Find where the given text appears and provide that cell's center as [X, Y] coordinate. 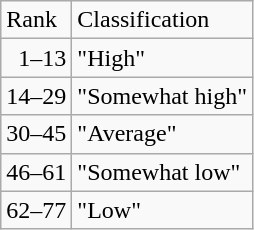
"Somewhat low" [162, 172]
"Somewhat high" [162, 96]
"Average" [162, 134]
46–61 [36, 172]
30–45 [36, 134]
Rank [36, 20]
1–13 [36, 58]
62–77 [36, 210]
"Low" [162, 210]
"High" [162, 58]
14–29 [36, 96]
Classification [162, 20]
